Return the [x, y] coordinate for the center point of the cell that contains the specified text.  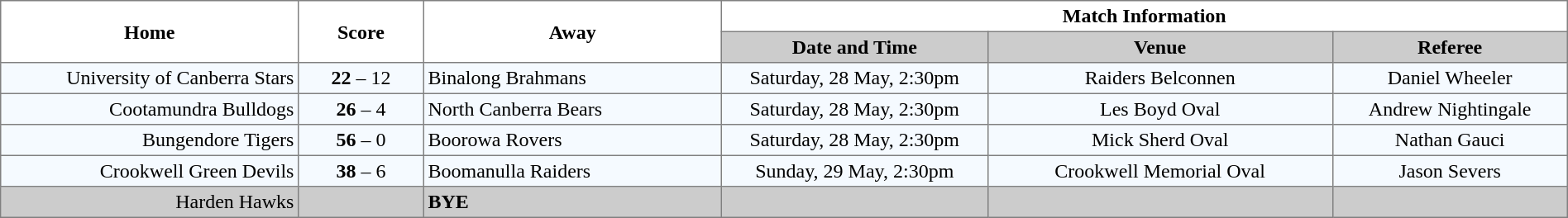
Away [572, 31]
Boorowa Rovers [572, 140]
22 – 12 [361, 78]
26 – 4 [361, 109]
Jason Severs [1450, 171]
University of Canberra Stars [150, 78]
Binalong Brahmans [572, 78]
Bungendore Tigers [150, 140]
Venue [1159, 47]
Les Boyd Oval [1159, 109]
Raiders Belconnen [1159, 78]
Andrew Nightingale [1450, 109]
Referee [1450, 47]
38 – 6 [361, 171]
Boomanulla Raiders [572, 171]
Sunday, 29 May, 2:30pm [854, 171]
Crookwell Memorial Oval [1159, 171]
Daniel Wheeler [1450, 78]
BYE [572, 202]
Mick Sherd Oval [1159, 140]
Cootamundra Bulldogs [150, 109]
Crookwell Green Devils [150, 171]
North Canberra Bears [572, 109]
Harden Hawks [150, 202]
Match Information [1145, 17]
56 – 0 [361, 140]
Home [150, 31]
Date and Time [854, 47]
Nathan Gauci [1450, 140]
Score [361, 31]
